Extract the (x, y) coordinate from the center of the cell holding the provided text.  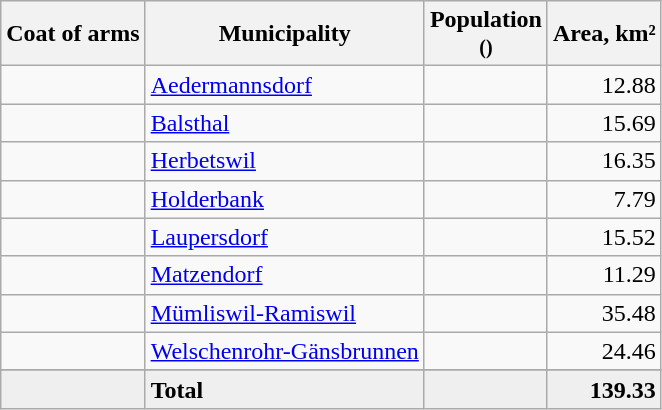
Holderbank (284, 199)
16.35 (604, 161)
Coat of arms (73, 34)
Balsthal (284, 123)
139.33 (604, 389)
35.48 (604, 313)
Total (284, 389)
Municipality (284, 34)
15.69 (604, 123)
24.46 (604, 351)
Population() (486, 34)
15.52 (604, 237)
Welschenrohr-Gänsbrunnen (284, 351)
7.79 (604, 199)
Aedermannsdorf (284, 85)
11.29 (604, 275)
Laupersdorf (284, 237)
Herbetswil (284, 161)
Matzendorf (284, 275)
Area, km² (604, 34)
Mümliswil-Ramiswil (284, 313)
12.88 (604, 85)
